Search for the cell housing the specified text and yield its [x, y] center coordinate. 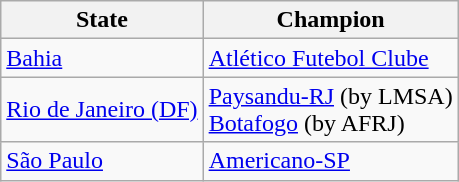
Bahia [102, 58]
Champion [330, 20]
Atlético Futebol Clube [330, 58]
Paysandu-RJ (by LMSA) Botafogo (by AFRJ) [330, 110]
Rio de Janeiro (DF) [102, 110]
State [102, 20]
São Paulo [102, 161]
Americano-SP [330, 161]
